Return [X, Y] of the center of cell containing provided text 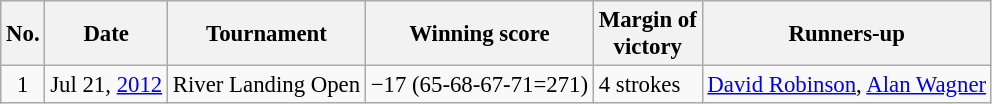
David Robinson, Alan Wagner [846, 85]
Tournament [267, 34]
−17 (65-68-67-71=271) [479, 85]
No. [23, 34]
1 [23, 85]
Jul 21, 2012 [106, 85]
Runners-up [846, 34]
Date [106, 34]
River Landing Open [267, 85]
Winning score [479, 34]
Margin ofvictory [648, 34]
4 strokes [648, 85]
